Find where the given text appears and provide that cell's center as [X, Y] coordinate. 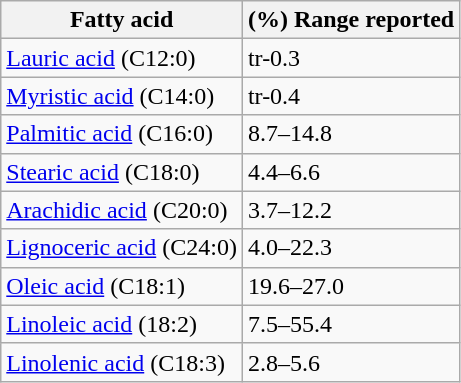
Arachidic acid (C20:0) [122, 210]
8.7–14.8 [350, 134]
7.5–55.4 [350, 324]
2.8–5.6 [350, 362]
3.7–12.2 [350, 210]
(%) Range reported [350, 20]
Palmitic acid (C16:0) [122, 134]
Linoleic acid (18:2) [122, 324]
Stearic acid (C18:0) [122, 172]
19.6–27.0 [350, 286]
Lauric acid (C12:0) [122, 58]
Lignoceric acid (C24:0) [122, 248]
tr-0.3 [350, 58]
4.4–6.6 [350, 172]
4.0–22.3 [350, 248]
Fatty acid [122, 20]
Myristic acid (C14:0) [122, 96]
tr-0.4 [350, 96]
Linolenic acid (C18:3) [122, 362]
Oleic acid (C18:1) [122, 286]
